Provide the [X, Y] coordinate of the cell's center where the given text is located.  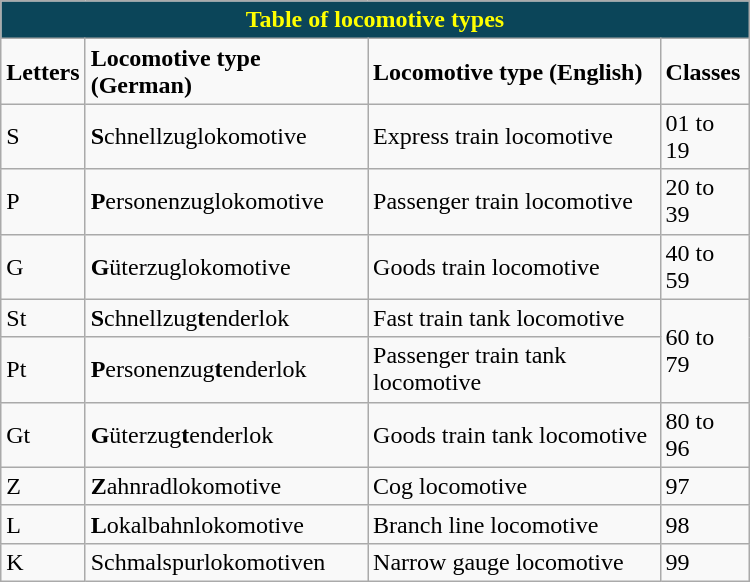
S [43, 136]
97 [704, 486]
Gt [43, 434]
Schmalspurlokomotiven [226, 562]
Letters [43, 72]
98 [704, 524]
Goods train tank locomotive [514, 434]
Branch line locomotive [514, 524]
Personenzuglokomotive [226, 202]
99 [704, 562]
60 to 79 [704, 350]
40 to 59 [704, 266]
Goods train locomotive [514, 266]
Pt [43, 370]
Lokalbahnlokomotive [226, 524]
Fast train tank locomotive [514, 318]
P [43, 202]
Güterzugtenderlok [226, 434]
Z [43, 486]
Locomotive type (German) [226, 72]
Cog locomotive [514, 486]
G [43, 266]
Classes [704, 72]
Schnellzugtenderlok [226, 318]
Locomotive type (English) [514, 72]
Zahnradlokomotive [226, 486]
Schnellzuglokomotive [226, 136]
20 to 39 [704, 202]
01 to 19 [704, 136]
Express train locomotive [514, 136]
Table of locomotive types [375, 20]
Narrow gauge locomotive [514, 562]
St [43, 318]
Güterzuglokomotive [226, 266]
Personenzugtenderlok [226, 370]
Passenger train tank locomotive [514, 370]
80 to 96 [704, 434]
Passenger train locomotive [514, 202]
K [43, 562]
L [43, 524]
